Return (X, Y) of the center of cell containing provided text 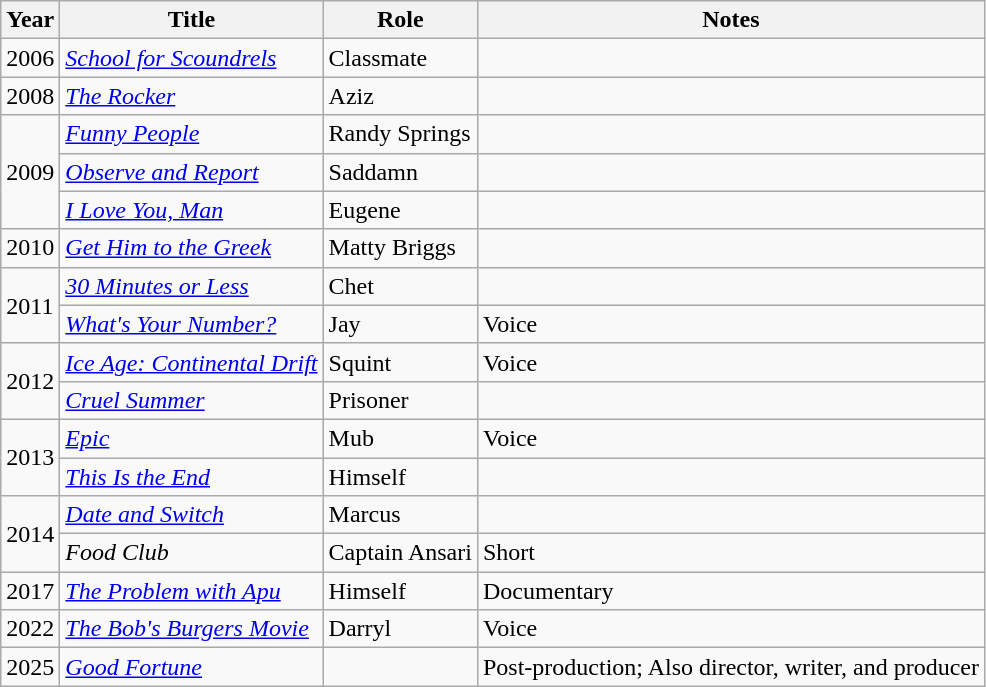
Darryl (400, 629)
Squint (400, 362)
Year (30, 20)
This Is the End (192, 477)
Funny People (192, 134)
Observe and Report (192, 172)
2022 (30, 629)
Ice Age: Continental Drift (192, 362)
2008 (30, 96)
School for Scoundrels (192, 58)
Prisoner (400, 400)
Title (192, 20)
Eugene (400, 210)
Date and Switch (192, 515)
I Love You, Man (192, 210)
Saddamn (400, 172)
2011 (30, 305)
Short (730, 553)
Post-production; Also director, writer, and producer (730, 667)
The Bob's Burgers Movie (192, 629)
Aziz (400, 96)
30 Minutes or Less (192, 286)
2014 (30, 534)
Randy Springs (400, 134)
2010 (30, 248)
2017 (30, 591)
2006 (30, 58)
Get Him to the Greek (192, 248)
2013 (30, 457)
Role (400, 20)
The Rocker (192, 96)
Food Club (192, 553)
Captain Ansari (400, 553)
2009 (30, 172)
2012 (30, 381)
2025 (30, 667)
Jay (400, 324)
Good Fortune (192, 667)
What's Your Number? (192, 324)
Marcus (400, 515)
Documentary (730, 591)
Mub (400, 438)
The Problem with Apu (192, 591)
Cruel Summer (192, 400)
Notes (730, 20)
Matty Briggs (400, 248)
Chet (400, 286)
Classmate (400, 58)
Epic (192, 438)
